For the text-containing cell, return its midpoint in [x, y] coordinate format. 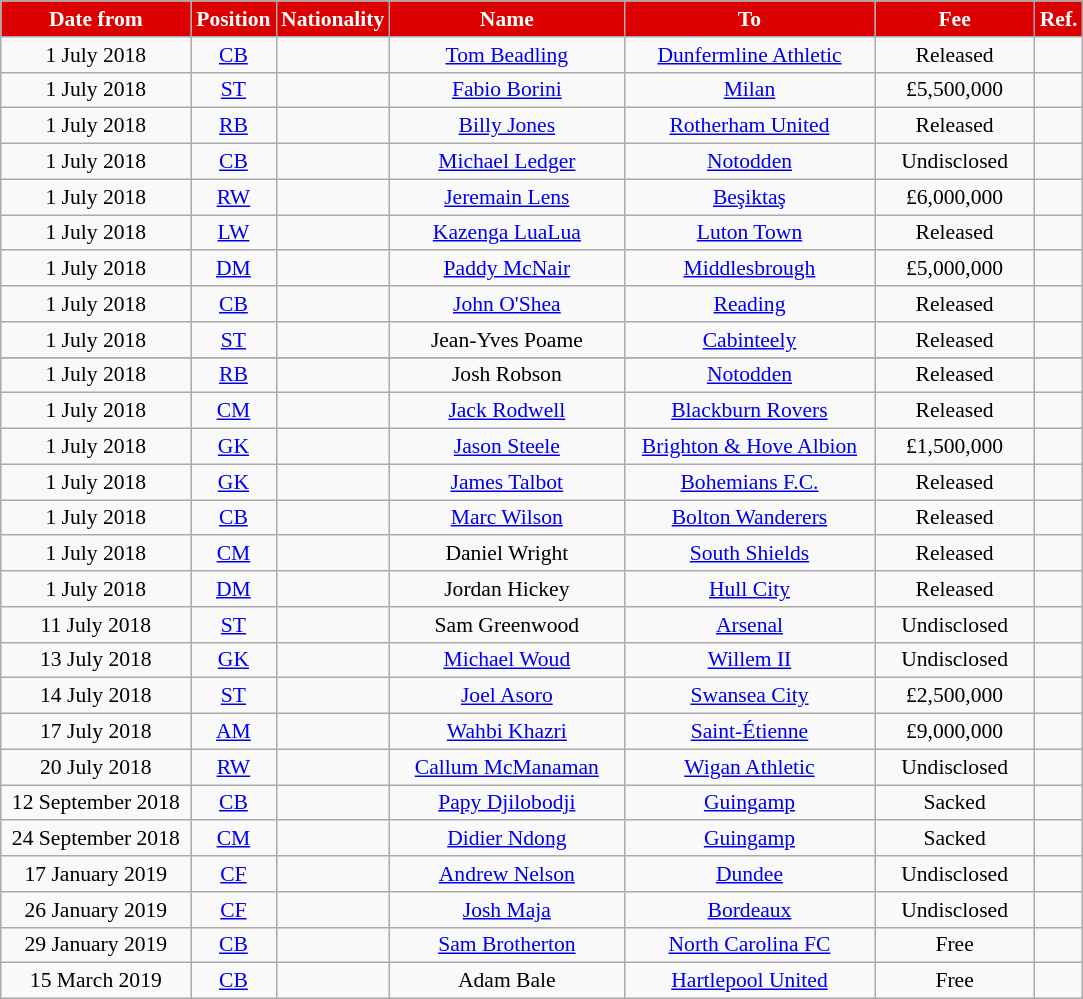
Rotherham United [749, 126]
Wahbi Khazri [506, 732]
Kazenga LuaLua [506, 233]
To [749, 19]
AM [234, 732]
LW [234, 233]
Middlesbrough [749, 269]
Date from [96, 19]
Billy Jones [506, 126]
John O'Shea [506, 304]
Marc Wilson [506, 518]
Cabinteely [749, 340]
£5,500,000 [955, 90]
Hartlepool United [749, 981]
11 July 2018 [96, 625]
Willem II [749, 660]
20 July 2018 [96, 767]
Andrew Nelson [506, 874]
Jack Rodwell [506, 411]
Saint-Étienne [749, 732]
Adam Bale [506, 981]
£9,000,000 [955, 732]
£6,000,000 [955, 197]
Josh Robson [506, 375]
Sam Greenwood [506, 625]
Fee [955, 19]
Josh Maja [506, 910]
Swansea City [749, 696]
Position [234, 19]
Nationality [332, 19]
Jason Steele [506, 447]
Michael Ledger [506, 162]
North Carolina FC [749, 945]
12 September 2018 [96, 803]
£1,500,000 [955, 447]
Ref. [1059, 19]
Dundee [749, 874]
Joel Asoro [506, 696]
Tom Beadling [506, 55]
Jeremain Lens [506, 197]
Fabio Borini [506, 90]
Luton Town [749, 233]
Bohemians F.C. [749, 482]
Paddy McNair [506, 269]
Brighton & Hove Albion [749, 447]
Hull City [749, 589]
Beşiktaş [749, 197]
17 July 2018 [96, 732]
Callum McManaman [506, 767]
15 March 2019 [96, 981]
Michael Woud [506, 660]
Sam Brotherton [506, 945]
Dunfermline Athletic [749, 55]
24 September 2018 [96, 839]
Bolton Wanderers [749, 518]
26 January 2019 [96, 910]
Milan [749, 90]
Arsenal [749, 625]
Daniel Wright [506, 554]
Jean-Yves Poame [506, 340]
£2,500,000 [955, 696]
29 January 2019 [96, 945]
Blackburn Rovers [749, 411]
James Talbot [506, 482]
17 January 2019 [96, 874]
Papy Djilobodji [506, 803]
Reading [749, 304]
Name [506, 19]
Wigan Athletic [749, 767]
Didier Ndong [506, 839]
13 July 2018 [96, 660]
14 July 2018 [96, 696]
£5,000,000 [955, 269]
Bordeaux [749, 910]
South Shields [749, 554]
Jordan Hickey [506, 589]
